For the text-containing cell, return its midpoint in [x, y] coordinate format. 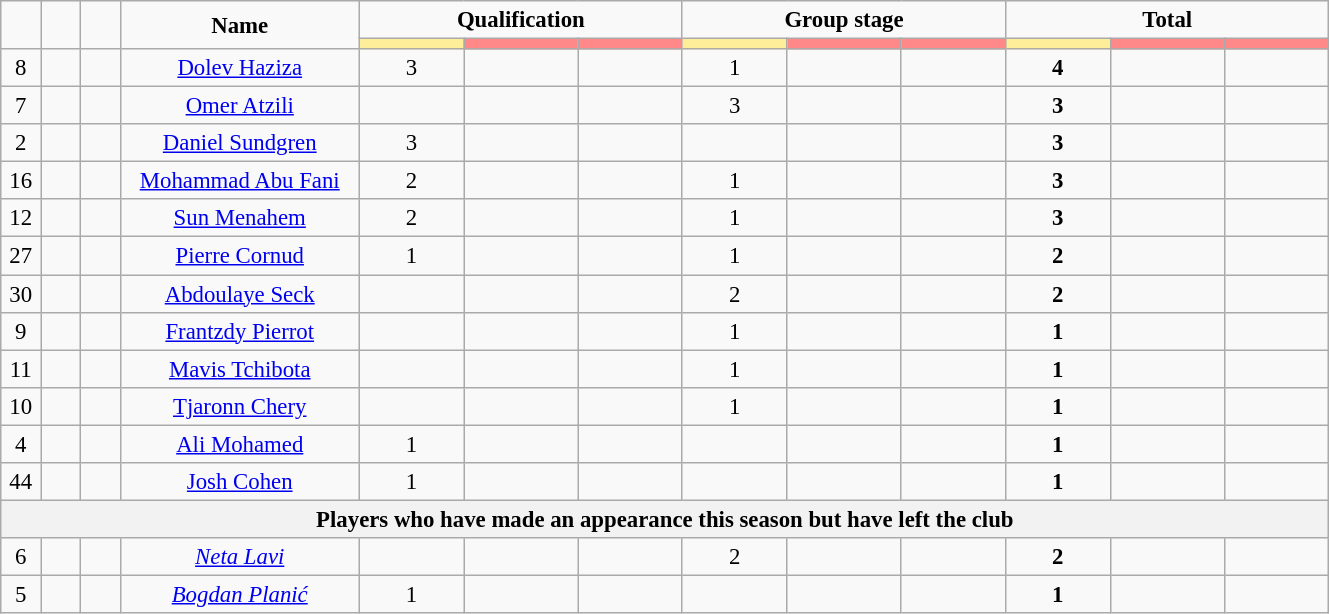
Neta Lavi [240, 557]
44 [21, 482]
8 [21, 68]
Pierre Cornud [240, 256]
Daniel Sundgren [240, 143]
6 [21, 557]
Bogdan Planić [240, 594]
Total [1168, 20]
Dolev Haziza [240, 68]
Sun Menahem [240, 219]
30 [21, 294]
7 [21, 106]
11 [21, 369]
Group stage [844, 20]
Mavis Tchibota [240, 369]
Tjaronn Chery [240, 406]
9 [21, 331]
Abdoulaye Seck [240, 294]
Frantzdy Pierrot [240, 331]
5 [21, 594]
16 [21, 181]
Qualification [520, 20]
Omer Atzili [240, 106]
12 [21, 219]
Name [240, 25]
Mohammad Abu Fani [240, 181]
Ali Mohamed [240, 444]
27 [21, 256]
Players who have made an appearance this season but have left the club [665, 519]
Josh Cohen [240, 482]
10 [21, 406]
